From the cell containing the given text, extract its center point as [X, Y] coordinate. 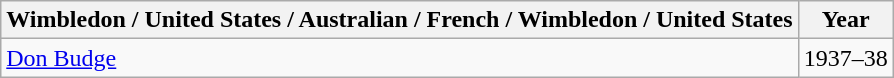
Year [846, 20]
1937–38 [846, 58]
Wimbledon / United States / Australian / French / Wimbledon / United States [400, 20]
Don Budge [400, 58]
